Pinpoint the cell where the given text exists, returning its (X, Y) midpoint coordinate. 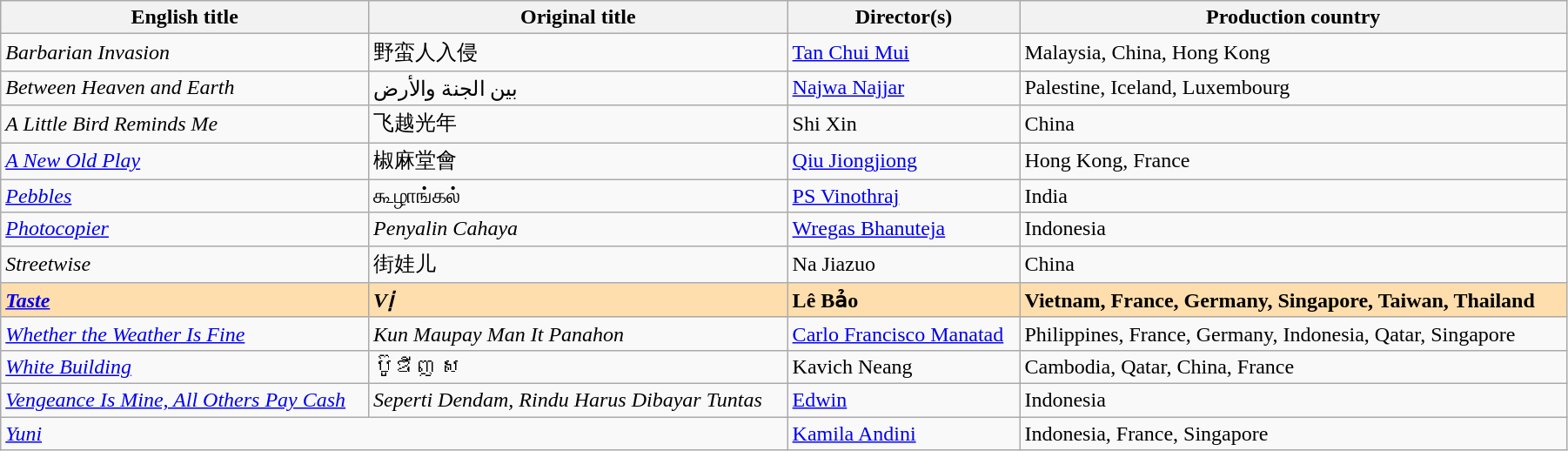
Kavich Neang (903, 367)
Vietnam, France, Germany, Singapore, Taiwan, Thailand (1293, 300)
Qiu Jiongjiong (903, 162)
Director(s) (903, 17)
Indonesia, France, Singapore (1293, 433)
بين الجنة والأرض (579, 88)
Between Heaven and Earth (184, 88)
Malaysia, China, Hong Kong (1293, 52)
Kun Maupay Man It Panahon (579, 333)
A Little Bird Reminds Me (184, 124)
கூழாங்கல் (579, 196)
Palestine, Iceland, Luxembourg (1293, 88)
Photocopier (184, 229)
Pebbles (184, 196)
Seperti Dendam, Rindu Harus Dibayar Tuntas (579, 400)
English title (184, 17)
Penyalin Cahaya (579, 229)
Shi Xin (903, 124)
Cambodia, Qatar, China, France (1293, 367)
飞越光年 (579, 124)
Hong Kong, France (1293, 162)
Taste (184, 300)
PS Vinothraj (903, 196)
Original title (579, 17)
Na Jiazuo (903, 265)
Najwa Najjar (903, 88)
Lê Bảo (903, 300)
Wregas Bhanuteja (903, 229)
Barbarian Invasion (184, 52)
ប៊ូឌីញ ស (579, 367)
Edwin (903, 400)
椒麻堂會 (579, 162)
White Building (184, 367)
Kamila Andini (903, 433)
Philippines, France, Germany, Indonesia, Qatar, Singapore (1293, 333)
India (1293, 196)
Vengeance Is Mine, All Others Pay Cash (184, 400)
Carlo Francisco Manatad (903, 333)
Vị (579, 300)
野蛮人入侵 (579, 52)
Tan Chui Mui (903, 52)
Whether the Weather Is Fine (184, 333)
Production country (1293, 17)
A New Old Play (184, 162)
Streetwise (184, 265)
Yuni (394, 433)
街娃儿 (579, 265)
